Output the (x, y) coordinate of the center of the cell containing the given text.  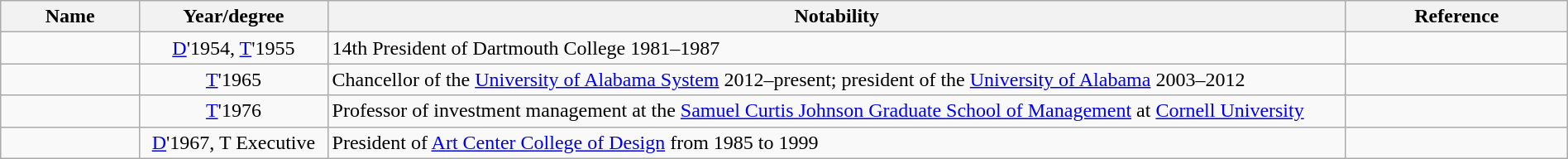
D'1954, T'1955 (233, 48)
T'1976 (233, 111)
Notability (837, 17)
Professor of investment management at the Samuel Curtis Johnson Graduate School of Management at Cornell University (837, 111)
T'1965 (233, 79)
Chancellor of the University of Alabama System 2012–present; president of the University of Alabama 2003–2012 (837, 79)
Reference (1456, 17)
Name (70, 17)
D'1967, T Executive (233, 142)
President of Art Center College of Design from 1985 to 1999 (837, 142)
Year/degree (233, 17)
14th President of Dartmouth College 1981–1987 (837, 48)
